Locate the cell with the specified text and output its (X, Y) center coordinate. 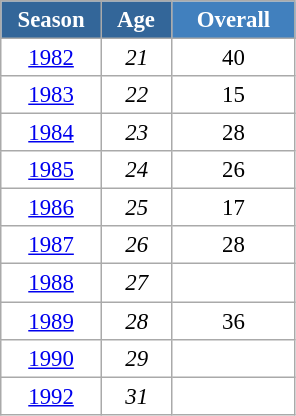
31 (136, 396)
25 (136, 208)
Age (136, 20)
1992 (52, 396)
22 (136, 95)
1985 (52, 170)
1982 (52, 58)
1988 (52, 283)
1990 (52, 358)
1987 (52, 245)
23 (136, 133)
1983 (52, 95)
1986 (52, 208)
27 (136, 283)
1989 (52, 321)
29 (136, 358)
Season (52, 20)
17 (234, 208)
Overall (234, 20)
36 (234, 321)
15 (234, 95)
40 (234, 58)
21 (136, 58)
24 (136, 170)
1984 (52, 133)
